Provide the [x, y] coordinate of the cell's center where the given text is located.  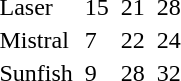
22 [132, 40]
7 [96, 40]
